Provide the (x, y) coordinate of the cell's center where the given text is located.  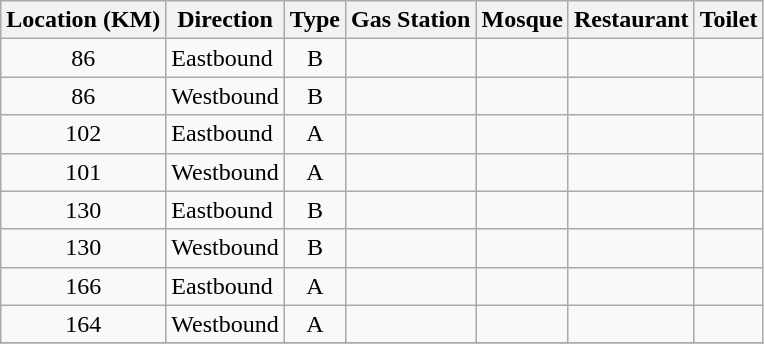
102 (84, 134)
Toilet (728, 20)
Direction (225, 20)
Location (KM) (84, 20)
Mosque (522, 20)
Restaurant (631, 20)
101 (84, 172)
Type (314, 20)
166 (84, 286)
164 (84, 324)
Gas Station (411, 20)
